From the cell containing the given text, extract its center point as [X, Y] coordinate. 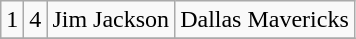
Dallas Mavericks [265, 20]
1 [12, 20]
4 [36, 20]
Jim Jackson [111, 20]
